Return (X, Y) of the center of cell containing provided text 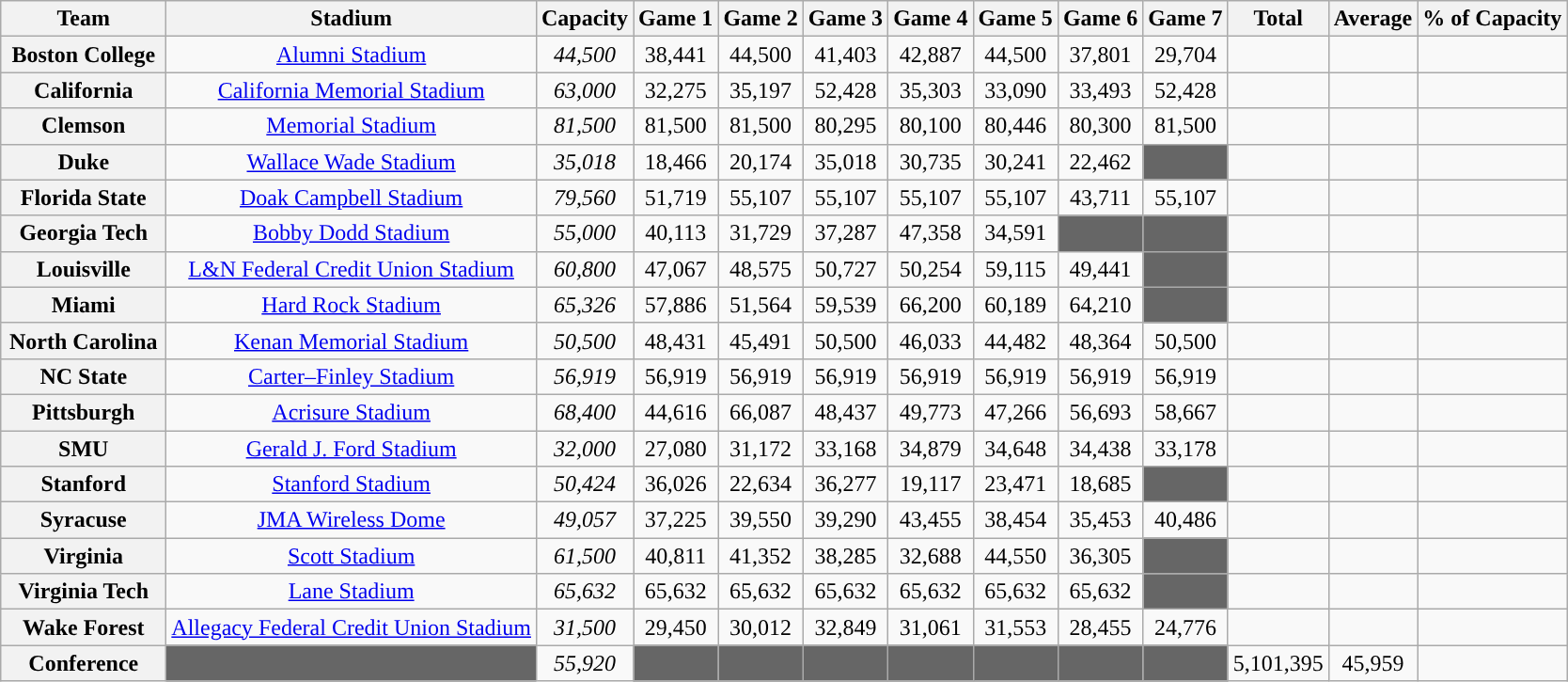
37,225 (676, 520)
Stadium (352, 19)
28,455 (1100, 627)
57,886 (676, 305)
34,438 (1100, 449)
31,172 (760, 449)
Total (1278, 19)
80,300 (1100, 126)
20,174 (760, 162)
39,550 (760, 520)
29,704 (1185, 55)
55,000 (585, 233)
Hard Rock Stadium (352, 305)
30,241 (1015, 162)
43,455 (931, 520)
31,729 (760, 233)
48,364 (1100, 341)
Virginia Tech (84, 592)
19,117 (931, 484)
50,254 (931, 269)
32,275 (676, 90)
California Memorial Stadium (352, 90)
49,773 (931, 412)
38,454 (1015, 520)
32,849 (845, 627)
48,575 (760, 269)
36,277 (845, 484)
64,210 (1100, 305)
61,500 (585, 556)
Syracuse (84, 520)
Wallace Wade Stadium (352, 162)
45,491 (760, 341)
Clemson (84, 126)
% of Capacity (1493, 19)
Game 5 (1015, 19)
Game 1 (676, 19)
37,287 (845, 233)
80,446 (1015, 126)
Kenan Memorial Stadium (352, 341)
Game 4 (931, 19)
Average (1372, 19)
80,100 (931, 126)
Louisville (84, 269)
40,113 (676, 233)
47,266 (1015, 412)
66,087 (760, 412)
Gerald J. Ford Stadium (352, 449)
Doak Campbell Stadium (352, 198)
49,441 (1100, 269)
Team (84, 19)
22,462 (1100, 162)
41,403 (845, 55)
24,776 (1185, 627)
79,560 (585, 198)
44,616 (676, 412)
38,441 (676, 55)
44,550 (1015, 556)
Bobby Dodd Stadium (352, 233)
27,080 (676, 449)
40,811 (676, 556)
Game 3 (845, 19)
Boston College (84, 55)
Pittsburgh (84, 412)
Game 2 (760, 19)
42,887 (931, 55)
31,061 (931, 627)
36,305 (1100, 556)
Duke (84, 162)
59,539 (845, 305)
48,437 (845, 412)
37,801 (1100, 55)
60,800 (585, 269)
30,735 (931, 162)
50,424 (585, 484)
Capacity (585, 19)
Alumni Stadium (352, 55)
49,057 (585, 520)
33,090 (1015, 90)
63,000 (585, 90)
33,168 (845, 449)
80,295 (845, 126)
35,303 (931, 90)
Allegacy Federal Credit Union Stadium (352, 627)
Virginia (84, 556)
Carter–Finley Stadium (352, 376)
18,466 (676, 162)
31,553 (1015, 627)
29,450 (676, 627)
Memorial Stadium (352, 126)
51,564 (760, 305)
32,688 (931, 556)
51,719 (676, 198)
40,486 (1185, 520)
Miami (84, 305)
North Carolina (84, 341)
46,033 (931, 341)
34,648 (1015, 449)
Lane Stadium (352, 592)
65,326 (585, 305)
45,959 (1372, 663)
22,634 (760, 484)
38,285 (845, 556)
30,012 (760, 627)
41,352 (760, 556)
California (84, 90)
43,711 (1100, 198)
Florida State (84, 198)
35,453 (1100, 520)
48,431 (676, 341)
47,358 (931, 233)
Game 7 (1185, 19)
SMU (84, 449)
33,178 (1185, 449)
34,879 (931, 449)
55,920 (585, 663)
5,101,395 (1278, 663)
68,400 (585, 412)
36,026 (676, 484)
66,200 (931, 305)
Scott Stadium (352, 556)
50,727 (845, 269)
Stanford Stadium (352, 484)
31,500 (585, 627)
32,000 (585, 449)
L&N Federal Credit Union Stadium (352, 269)
Game 6 (1100, 19)
33,493 (1100, 90)
Conference (84, 663)
60,189 (1015, 305)
59,115 (1015, 269)
Acrisure Stadium (352, 412)
58,667 (1185, 412)
NC State (84, 376)
39,290 (845, 520)
Wake Forest (84, 627)
18,685 (1100, 484)
34,591 (1015, 233)
Stanford (84, 484)
35,197 (760, 90)
Georgia Tech (84, 233)
JMA Wireless Dome (352, 520)
44,482 (1015, 341)
47,067 (676, 269)
23,471 (1015, 484)
56,693 (1100, 412)
